Scan for the cell matching the given text and deliver its (x, y) coordinate at center. 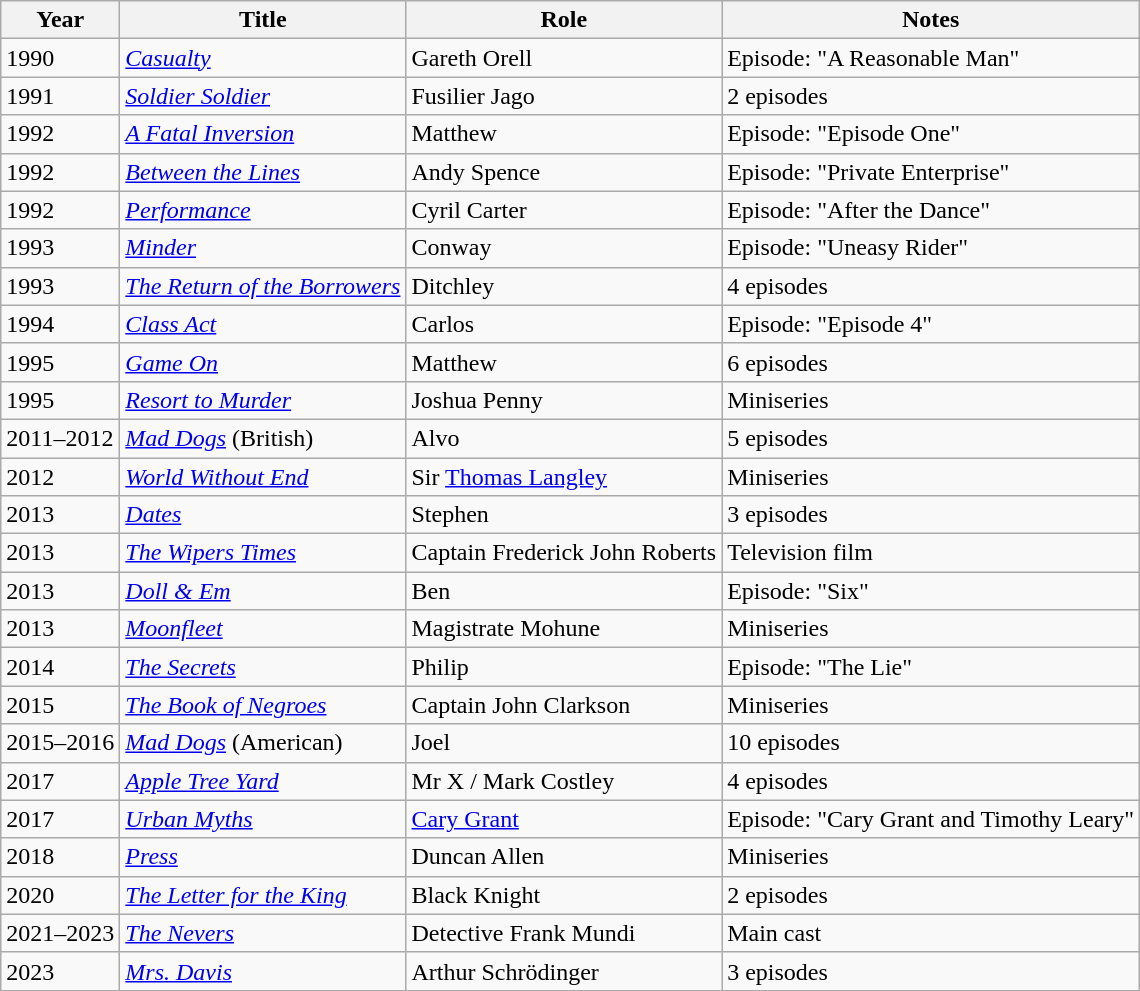
Between the Lines (263, 172)
1994 (60, 324)
2021–2023 (60, 933)
2015–2016 (60, 743)
2012 (60, 477)
2018 (60, 857)
Episode: "After the Dance" (931, 210)
A Fatal Inversion (263, 134)
Apple Tree Yard (263, 781)
2011–2012 (60, 438)
Moonfleet (263, 629)
Gareth Orell (564, 58)
Stephen (564, 515)
Mad Dogs (American) (263, 743)
Year (60, 20)
10 episodes (931, 743)
Joshua Penny (564, 400)
Episode: "Cary Grant and Timothy Leary" (931, 819)
Mr X / Mark Costley (564, 781)
Television film (931, 553)
Conway (564, 248)
Fusilier Jago (564, 96)
Dates (263, 515)
The Return of the Borrowers (263, 286)
Episode: "Episode One" (931, 134)
Philip (564, 667)
Episode: "The Lie" (931, 667)
Magistrate Mohune (564, 629)
Black Knight (564, 895)
Class Act (263, 324)
The Nevers (263, 933)
2023 (60, 971)
Mad Dogs (British) (263, 438)
Cyril Carter (564, 210)
Game On (263, 362)
Role (564, 20)
The Letter for the King (263, 895)
Title (263, 20)
The Wipers Times (263, 553)
Duncan Allen (564, 857)
Soldier Soldier (263, 96)
Arthur Schrödinger (564, 971)
Captain Frederick John Roberts (564, 553)
Resort to Murder (263, 400)
Detective Frank Mundi (564, 933)
Mrs. Davis (263, 971)
5 episodes (931, 438)
2020 (60, 895)
Episode: "A Reasonable Man" (931, 58)
Performance (263, 210)
Sir Thomas Langley (564, 477)
Notes (931, 20)
Press (263, 857)
Episode: "Private Enterprise" (931, 172)
The Book of Negroes (263, 705)
2014 (60, 667)
6 episodes (931, 362)
Cary Grant (564, 819)
Doll & Em (263, 591)
Alvo (564, 438)
Ditchley (564, 286)
Main cast (931, 933)
Ben (564, 591)
1990 (60, 58)
2015 (60, 705)
Urban Myths (263, 819)
World Without End (263, 477)
The Secrets (263, 667)
Casualty (263, 58)
Joel (564, 743)
1991 (60, 96)
Episode: "Uneasy Rider" (931, 248)
Carlos (564, 324)
Episode: "Six" (931, 591)
Episode: "Episode 4" (931, 324)
Minder (263, 248)
Captain John Clarkson (564, 705)
Andy Spence (564, 172)
